From the cell containing the given text, extract its center point as (x, y) coordinate. 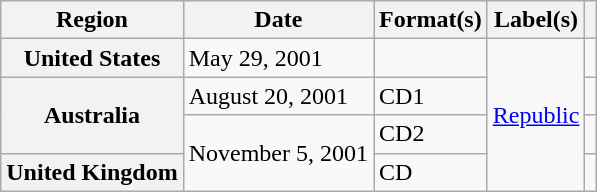
Format(s) (431, 20)
Republic (536, 115)
Region (92, 20)
United Kingdom (92, 172)
CD (431, 172)
November 5, 2001 (278, 153)
Date (278, 20)
CD2 (431, 134)
Australia (92, 115)
August 20, 2001 (278, 96)
CD1 (431, 96)
May 29, 2001 (278, 58)
Label(s) (536, 20)
United States (92, 58)
